Capture the cell that displays the provided text and extract its (X, Y) central coordinate. 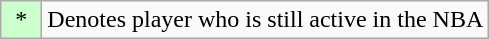
Denotes player who is still active in the NBA (266, 20)
* (22, 20)
